Return the [X, Y] coordinate for the center point of the cell that contains the specified text.  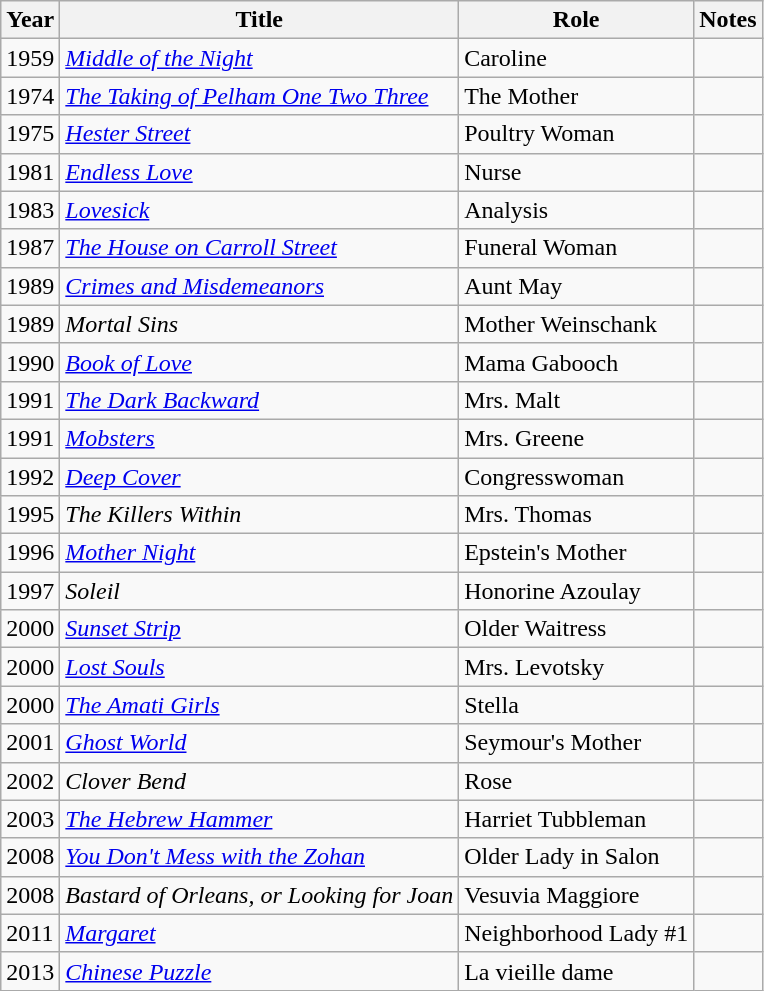
Title [260, 20]
Mama Gabooch [576, 362]
1992 [30, 477]
Bastard of Orleans, or Looking for Joan [260, 895]
Harriet Tubbleman [576, 819]
1996 [30, 553]
The Dark Backward [260, 400]
Neighborhood Lady #1 [576, 933]
Clover Bend [260, 781]
2002 [30, 781]
Older Waitress [576, 629]
Mrs. Greene [576, 438]
Hester Street [260, 134]
The Killers Within [260, 515]
You Don't Mess with the Zohan [260, 857]
Poultry Woman [576, 134]
Vesuvia Maggiore [576, 895]
Mrs. Thomas [576, 515]
Role [576, 20]
1987 [30, 248]
Seymour's Mother [576, 743]
Ghost World [260, 743]
Aunt May [576, 286]
Nurse [576, 172]
The House on Carroll Street [260, 248]
1983 [30, 210]
Analysis [576, 210]
2013 [30, 971]
Mother Weinschank [576, 324]
Middle of the Night [260, 58]
The Mother [576, 96]
Stella [576, 705]
Sunset Strip [260, 629]
Crimes and Misdemeanors [260, 286]
Rose [576, 781]
1990 [30, 362]
Congresswoman [576, 477]
Honorine Azoulay [576, 591]
Mortal Sins [260, 324]
Lost Souls [260, 667]
Deep Cover [260, 477]
Mobsters [260, 438]
1981 [30, 172]
Margaret [260, 933]
Caroline [576, 58]
Mrs. Malt [576, 400]
Older Lady in Salon [576, 857]
2003 [30, 819]
Funeral Woman [576, 248]
The Hebrew Hammer [260, 819]
1974 [30, 96]
Notes [728, 20]
Mrs. Levotsky [576, 667]
1995 [30, 515]
The Taking of Pelham One Two Three [260, 96]
Mother Night [260, 553]
2001 [30, 743]
La vieille dame [576, 971]
1997 [30, 591]
Book of Love [260, 362]
Soleil [260, 591]
Chinese Puzzle [260, 971]
Lovesick [260, 210]
Epstein's Mother [576, 553]
1975 [30, 134]
Year [30, 20]
2011 [30, 933]
Endless Love [260, 172]
The Amati Girls [260, 705]
1959 [30, 58]
